Locate the cell with the specified text and output its (X, Y) center coordinate. 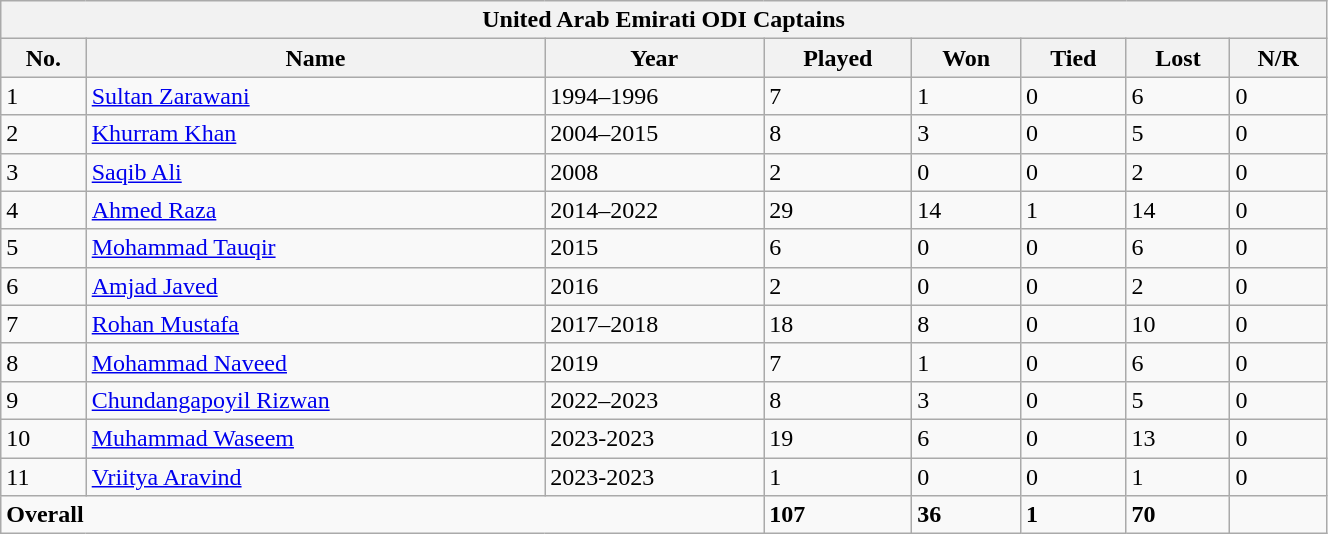
11 (44, 477)
United Arab Emirati ODI Captains (664, 20)
1994–1996 (654, 96)
2004–2015 (654, 134)
18 (838, 324)
Overall (382, 515)
Name (315, 58)
13 (1178, 438)
2019 (654, 362)
107 (838, 515)
19 (838, 438)
Lost (1178, 58)
Amjad Javed (315, 286)
Tied (1074, 58)
Muhammad Waseem (315, 438)
29 (838, 210)
9 (44, 400)
Khurram Khan (315, 134)
Vriitya Aravind (315, 477)
Saqib Ali (315, 172)
Won (966, 58)
2008 (654, 172)
Rohan Mustafa (315, 324)
2014–2022 (654, 210)
70 (1178, 515)
Ahmed Raza (315, 210)
4 (44, 210)
Sultan Zarawani (315, 96)
Mohammad Naveed (315, 362)
Year (654, 58)
2015 (654, 248)
Mohammad Tauqir (315, 248)
2016 (654, 286)
No. (44, 58)
2017–2018 (654, 324)
Chundangapoyil Rizwan (315, 400)
36 (966, 515)
Played (838, 58)
2022–2023 (654, 400)
N/R (1278, 58)
